Identify which cell holds the provided text, then report its (X, Y) central coordinate. 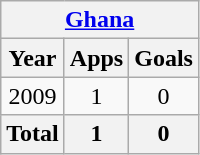
Goals (164, 58)
Year (33, 58)
Ghana (100, 20)
Total (33, 134)
Apps (96, 58)
2009 (33, 96)
